Locate the cell with the specified text and output its (X, Y) center coordinate. 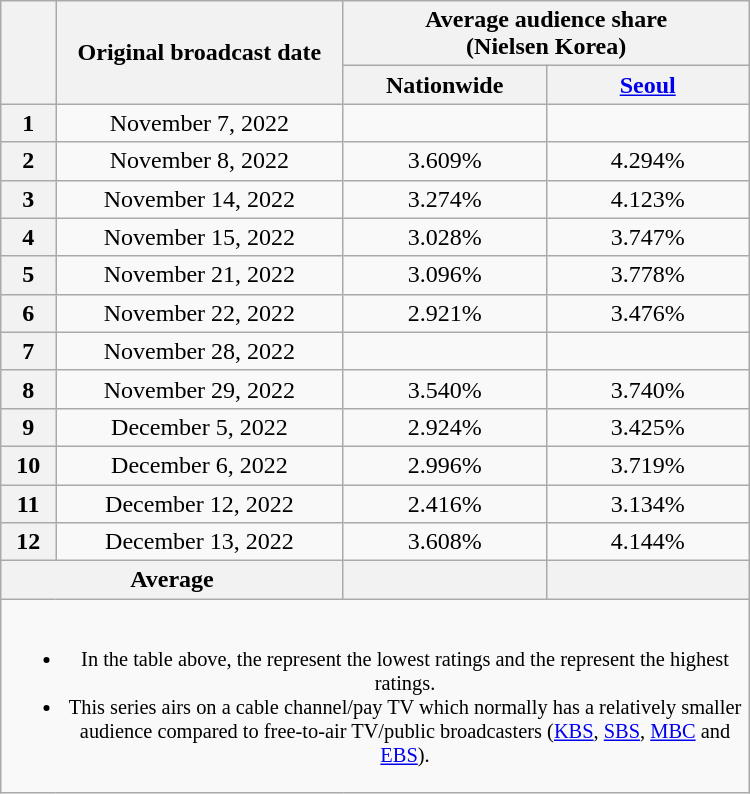
5 (28, 275)
Seoul (648, 85)
2.416% (444, 503)
December 12, 2022 (200, 503)
3.476% (648, 313)
December 5, 2022 (200, 427)
6 (28, 313)
4 (28, 237)
2 (28, 161)
3 (28, 199)
3.747% (648, 237)
3.274% (444, 199)
2.921% (444, 313)
November 14, 2022 (200, 199)
November 15, 2022 (200, 237)
11 (28, 503)
November 7, 2022 (200, 123)
Average audience share(Nielsen Korea) (546, 34)
4.144% (648, 542)
3.608% (444, 542)
Nationwide (444, 85)
8 (28, 389)
November 28, 2022 (200, 351)
3.028% (444, 237)
4.294% (648, 161)
3.719% (648, 465)
Average (172, 580)
Original broadcast date (200, 52)
1 (28, 123)
3.134% (648, 503)
3.425% (648, 427)
2.996% (444, 465)
3.096% (444, 275)
December 13, 2022 (200, 542)
3.609% (444, 161)
November 21, 2022 (200, 275)
3.740% (648, 389)
3.778% (648, 275)
7 (28, 351)
November 29, 2022 (200, 389)
9 (28, 427)
December 6, 2022 (200, 465)
November 22, 2022 (200, 313)
12 (28, 542)
4.123% (648, 199)
10 (28, 465)
November 8, 2022 (200, 161)
2.924% (444, 427)
3.540% (444, 389)
